Pinpoint the cell where the given text exists, returning its [X, Y] midpoint coordinate. 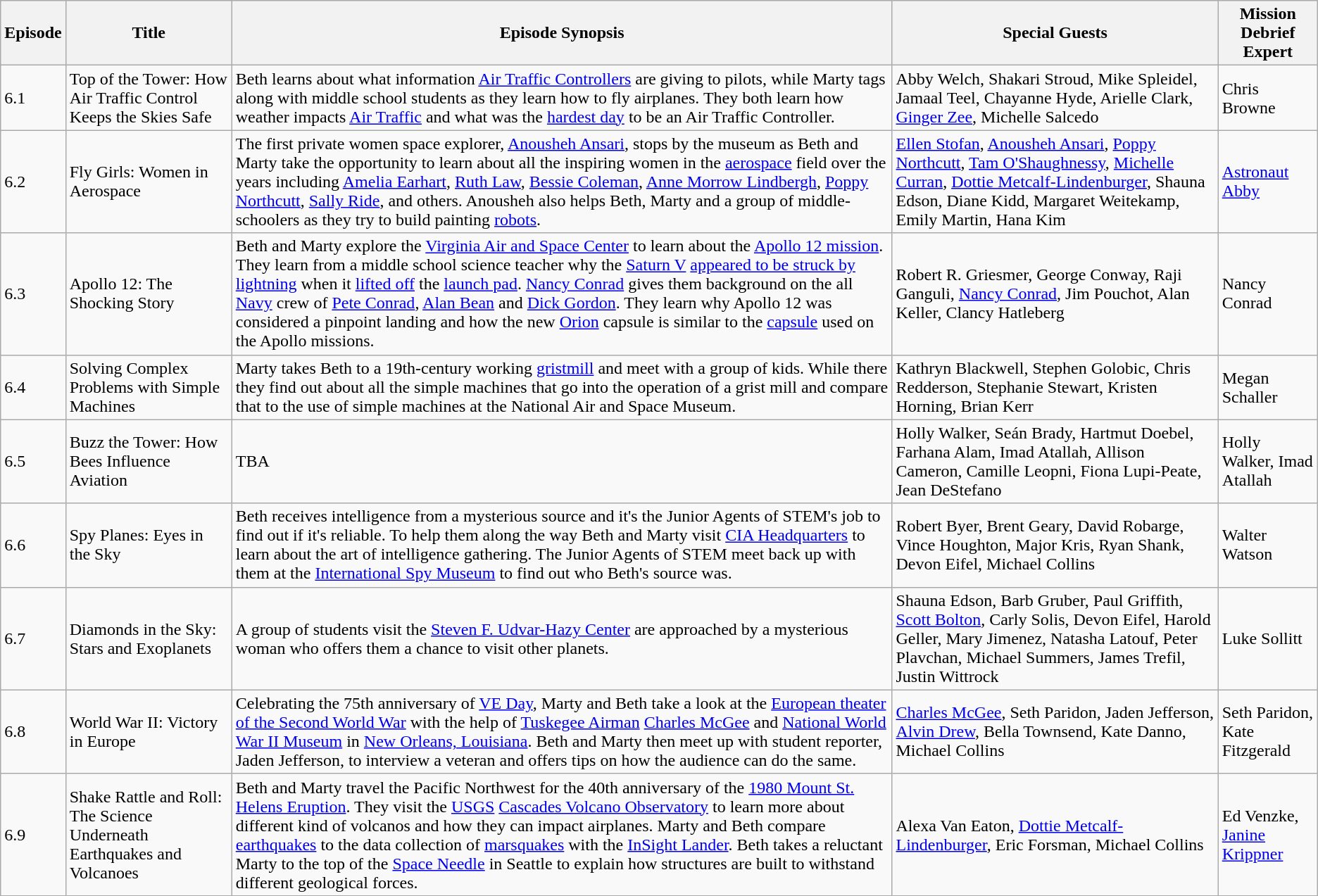
Abby Welch, Shakari Stroud, Mike Spleidel, Jamaal Teel, Chayanne Hyde, Arielle Clark, Ginger Zee, Michelle Salcedo [1055, 98]
Diamonds in the Sky: Stars and Exoplanets [149, 638]
Holly Walker, Seán Brady, Hartmut Doebel, Farhana Alam, Imad Atallah, Allison Cameron, Camille Leopni, Fiona Lupi-Peate, Jean DeStefano [1055, 462]
TBA [562, 462]
Nancy Conrad [1267, 294]
6.5 [33, 462]
Robert Byer, Brent Geary, David Robarge, Vince Houghton, Major Kris, Ryan Shank, Devon Eifel, Michael Collins [1055, 545]
Alexa Van Eaton, Dottie Metcalf-Lindenburger, Eric Forsman, Michael Collins [1055, 835]
6.2 [33, 182]
Top of the Tower: How Air Traffic Control Keeps the Skies Safe [149, 98]
Special Guests [1055, 33]
Episode Synopsis [562, 33]
6.7 [33, 638]
Holly Walker, Imad Atallah [1267, 462]
Mission Debrief Expert [1267, 33]
Megan Schaller [1267, 387]
Astronaut Abby [1267, 182]
6.9 [33, 835]
Title [149, 33]
Charles McGee, Seth Paridon, Jaden Jefferson, Alvin Drew, Bella Townsend, Kate Danno, Michael Collins [1055, 732]
Shake Rattle and Roll: The Science Underneath Earthquakes and Volcanoes [149, 835]
6.1 [33, 98]
Chris Browne [1267, 98]
Fly Girls: Women in Aerospace [149, 182]
6.4 [33, 387]
6.8 [33, 732]
6.6 [33, 545]
A group of students visit the Steven F. Udvar-Hazy Center are approached by a mysterious woman who offers them a chance to visit other planets. [562, 638]
Walter Watson [1267, 545]
Episode [33, 33]
Kathryn Blackwell, Stephen Golobic, Chris Redderson, Stephanie Stewart, Kristen Horning, Brian Kerr [1055, 387]
Apollo 12: The Shocking Story [149, 294]
Buzz the Tower: How Bees Influence Aviation [149, 462]
Robert R. Griesmer, George Conway, Raji Ganguli, Nancy Conrad, Jim Pouchot, Alan Keller, Clancy Hatleberg [1055, 294]
6.3 [33, 294]
Spy Planes: Eyes in the Sky [149, 545]
Solving Complex Problems with Simple Machines [149, 387]
Ed Venzke, Janine Krippner [1267, 835]
World War II: Victory in Europe [149, 732]
Luke Sollitt [1267, 638]
Seth Paridon, Kate Fitzgerald [1267, 732]
